Pinpoint the cell where the given text exists, returning its [x, y] midpoint coordinate. 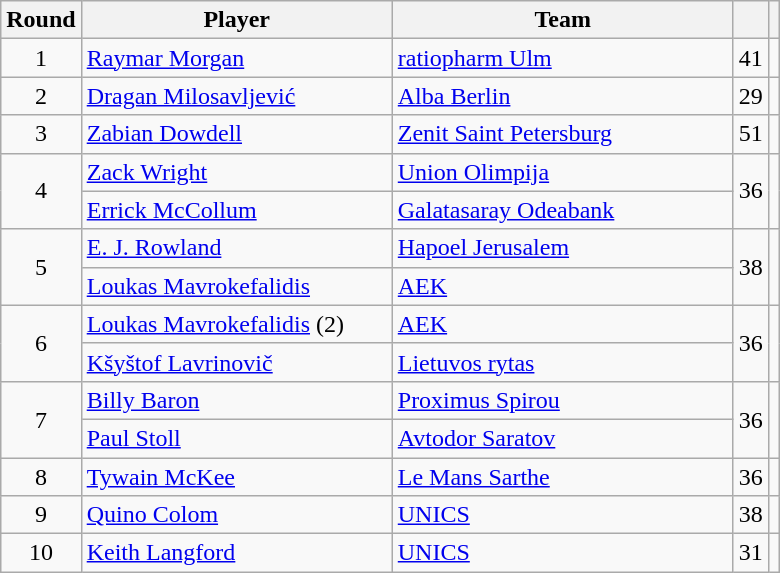
31 [750, 553]
Raymar Morgan [236, 58]
7 [41, 419]
Galatasaray Odeabank [562, 210]
Dragan Milosavljević [236, 96]
5 [41, 267]
Kšyštof Lavrinovič [236, 362]
Avtodor Saratov [562, 438]
Round [41, 20]
Lietuvos rytas [562, 362]
Hapoel Jerusalem [562, 248]
10 [41, 553]
Billy Baron [236, 400]
Loukas Mavrokefalidis [236, 286]
8 [41, 477]
Zack Wright [236, 172]
ratiopharm Ulm [562, 58]
3 [41, 134]
Player [236, 20]
Tywain McKee [236, 477]
29 [750, 96]
Alba Berlin [562, 96]
6 [41, 343]
41 [750, 58]
E. J. Rowland [236, 248]
Errick McCollum [236, 210]
Le Mans Sarthe [562, 477]
Quino Colom [236, 515]
9 [41, 515]
Zenit Saint Petersburg [562, 134]
Keith Langford [236, 553]
51 [750, 134]
Proximus Spirou [562, 400]
Loukas Mavrokefalidis (2) [236, 324]
4 [41, 191]
2 [41, 96]
1 [41, 58]
Union Olimpija [562, 172]
Team [562, 20]
Paul Stoll [236, 438]
Zabian Dowdell [236, 134]
